Capture the cell that displays the provided text and extract its [X, Y] central coordinate. 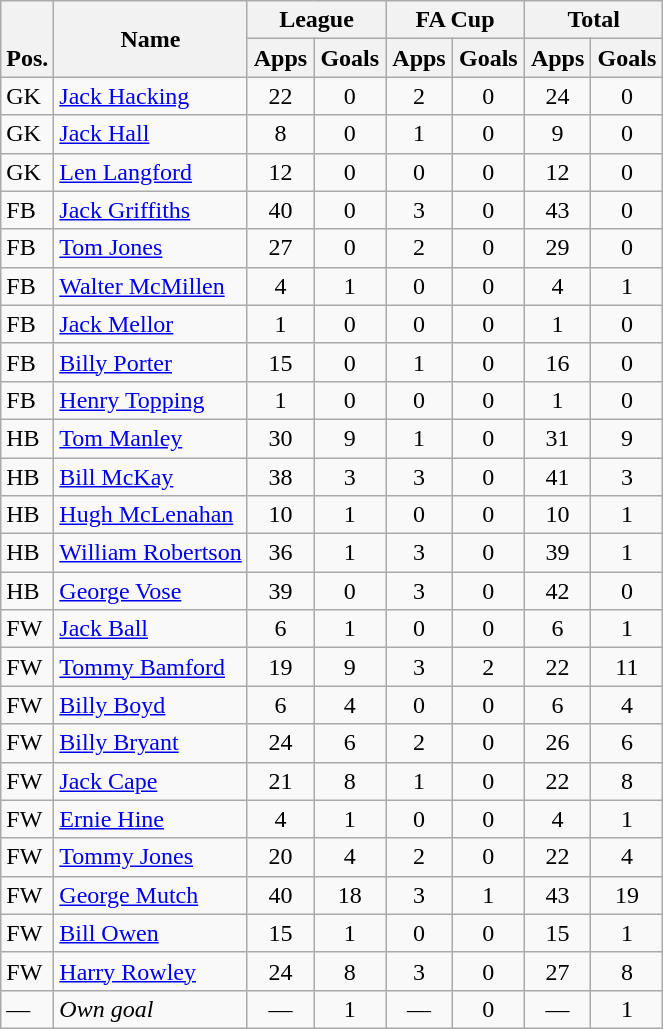
FA Cup [456, 20]
Jack Ball [150, 629]
Jack Mellor [150, 324]
42 [558, 591]
18 [350, 895]
Billy Boyd [150, 705]
16 [558, 362]
Pos. [28, 39]
Own goal [150, 1009]
Harry Rowley [150, 971]
Name [150, 39]
Tommy Bamford [150, 667]
20 [280, 857]
George Mutch [150, 895]
Jack Hacking [150, 96]
30 [280, 438]
Hugh McLenahan [150, 515]
11 [627, 667]
Len Langford [150, 172]
Billy Bryant [150, 743]
26 [558, 743]
Ernie Hine [150, 819]
Jack Hall [150, 134]
Walter McMillen [150, 286]
Total [594, 20]
George Vose [150, 591]
21 [280, 781]
William Robertson [150, 553]
38 [280, 477]
Tom Manley [150, 438]
31 [558, 438]
Bill McKay [150, 477]
Henry Topping [150, 400]
Tom Jones [150, 248]
41 [558, 477]
29 [558, 248]
Tommy Jones [150, 857]
Billy Porter [150, 362]
36 [280, 553]
Bill Owen [150, 933]
Jack Griffiths [150, 210]
League [316, 20]
Jack Cape [150, 781]
